Determine the [X, Y] coordinate at the center of the cell enclosing the given text.  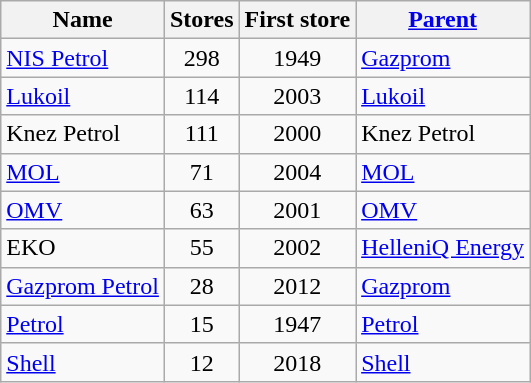
2018 [298, 362]
2004 [298, 172]
2003 [298, 96]
15 [202, 324]
Stores [202, 20]
298 [202, 58]
12 [202, 362]
114 [202, 96]
EKO [83, 248]
2002 [298, 248]
1947 [298, 324]
2001 [298, 210]
2000 [298, 134]
111 [202, 134]
Parent [443, 20]
1949 [298, 58]
63 [202, 210]
First store [298, 20]
28 [202, 286]
55 [202, 248]
Gazprom Petrol [83, 286]
HelleniQ Energy [443, 248]
NIS Petrol [83, 58]
2012 [298, 286]
Name [83, 20]
71 [202, 172]
